Find where the given text appears and provide that cell's center as (x, y) coordinate. 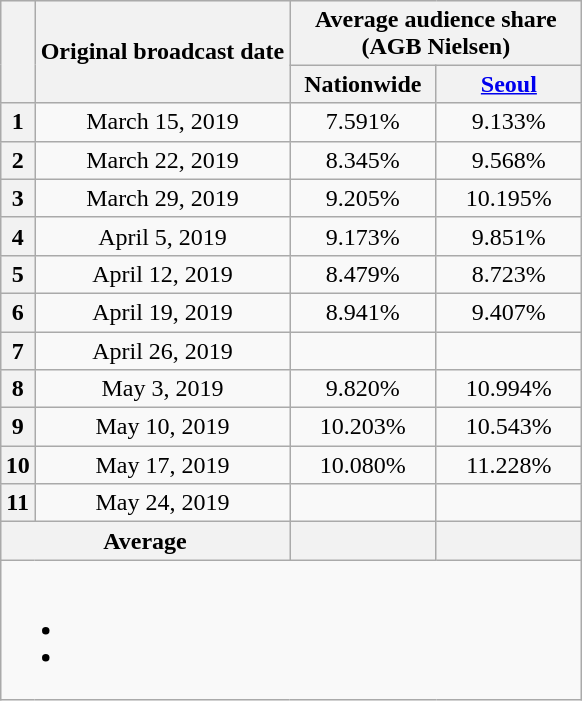
Seoul (509, 84)
10.543% (509, 427)
10.994% (509, 389)
May 17, 2019 (162, 465)
8.723% (509, 274)
3 (18, 198)
Average audience share(AGB Nielsen) (436, 32)
8.345% (363, 160)
May 24, 2019 (162, 503)
6 (18, 312)
9.568% (509, 160)
7.591% (363, 122)
10.195% (509, 198)
7 (18, 351)
8 (18, 389)
Original broadcast date (162, 52)
4 (18, 236)
April 5, 2019 (162, 236)
9.820% (363, 389)
May 3, 2019 (162, 389)
11.228% (509, 465)
9.851% (509, 236)
Nationwide (363, 84)
May 10, 2019 (162, 427)
1 (18, 122)
April 26, 2019 (162, 351)
11 (18, 503)
8.479% (363, 274)
2 (18, 160)
9.173% (363, 236)
Average (145, 541)
March 22, 2019 (162, 160)
5 (18, 274)
10.080% (363, 465)
9 (18, 427)
10 (18, 465)
March 29, 2019 (162, 198)
8.941% (363, 312)
9.407% (509, 312)
March 15, 2019 (162, 122)
10.203% (363, 427)
9.133% (509, 122)
9.205% (363, 198)
April 19, 2019 (162, 312)
April 12, 2019 (162, 274)
